Search for the cell housing the specified text and yield its [X, Y] center coordinate. 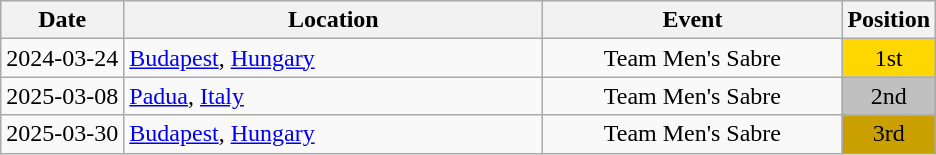
Date [62, 20]
3rd [889, 134]
2nd [889, 96]
Location [334, 20]
2025-03-30 [62, 134]
2024-03-24 [62, 58]
2025-03-08 [62, 96]
Position [889, 20]
Padua, Italy [334, 96]
1st [889, 58]
Event [692, 20]
